From the cell containing the given text, extract its center point as [X, Y] coordinate. 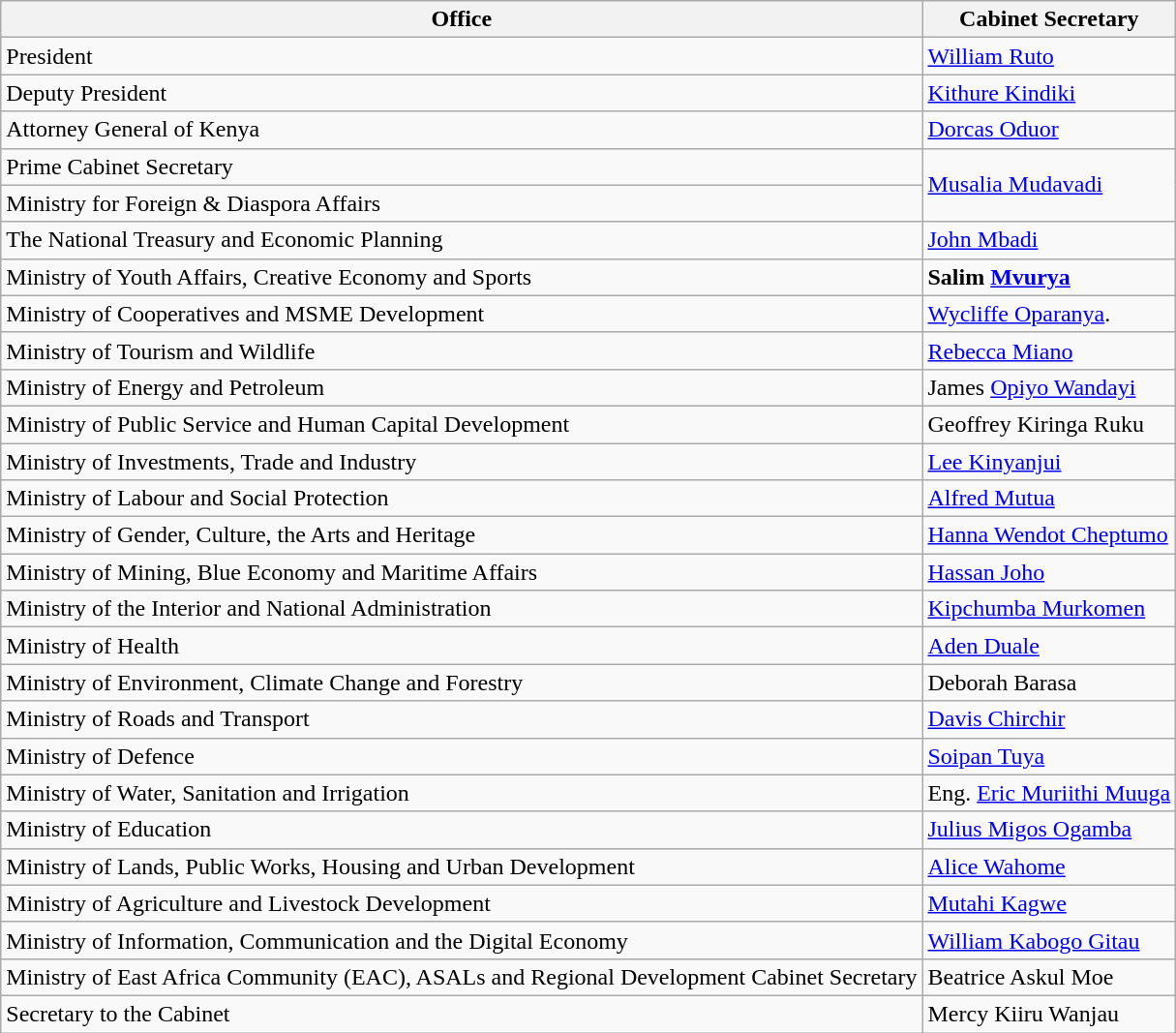
Beatrice Askul Moe [1049, 977]
Davis Chirchir [1049, 719]
Mercy Kiiru Wanjau [1049, 1014]
Deborah Barasa [1049, 683]
Rebecca Miano [1049, 350]
Wycliffe Oparanya. [1049, 314]
Ministry of Energy and Petroleum [462, 387]
Ministry of Public Service and Human Capital Development [462, 424]
Salim Mvurya [1049, 277]
Ministry of Investments, Trade and Industry [462, 462]
James Opiyo Wandayi [1049, 387]
Attorney General of Kenya [462, 130]
Ministry of Environment, Climate Change and Forestry [462, 683]
Hassan Joho [1049, 572]
Dorcas Oduor [1049, 130]
Ministry of Roads and Transport [462, 719]
Hanna Wendot Cheptumo [1049, 535]
Prime Cabinet Secretary [462, 167]
Ministry of Agriculture and Livestock Development [462, 903]
President [462, 56]
Cabinet Secretary [1049, 19]
John Mbadi [1049, 240]
Ministry of Defence [462, 756]
Alfred Mutua [1049, 499]
Ministry of Labour and Social Protection [462, 499]
Musalia Mudavadi [1049, 185]
Ministry of Cooperatives and MSME Development [462, 314]
Lee Kinyanjui [1049, 462]
Ministry of Health [462, 646]
Kipchumba Murkomen [1049, 609]
Ministry for Foreign & Diaspora Affairs [462, 203]
Geoffrey Kiringa Ruku [1049, 424]
Ministry of Education [462, 830]
Julius Migos Ogamba [1049, 830]
Ministry of Information, Communication and the Digital Economy [462, 940]
Ministry of Water, Sanitation and Irrigation [462, 793]
Ministry of Mining, Blue Economy and Maritime Affairs [462, 572]
Ministry of Gender, Culture, the Arts and Heritage [462, 535]
Eng. Eric Muriithi Muuga [1049, 793]
Secretary to the Cabinet [462, 1014]
Ministry of East Africa Community (EAC), ASALs and Regional Development Cabinet Secretary [462, 977]
Kithure Kindiki [1049, 93]
The National Treasury and Economic Planning [462, 240]
Alice Wahome [1049, 866]
Deputy President [462, 93]
Ministry of Youth Affairs, Creative Economy and Sports [462, 277]
Mutahi Kagwe [1049, 903]
William Kabogo Gitau [1049, 940]
Ministry of the Interior and National Administration [462, 609]
Aden Duale [1049, 646]
Office [462, 19]
William Ruto [1049, 56]
Ministry of Lands, Public Works, Housing and Urban Development [462, 866]
Ministry of Tourism and Wildlife [462, 350]
Soipan Tuya [1049, 756]
